Output the [X, Y] coordinate of the center of the cell containing the given text.  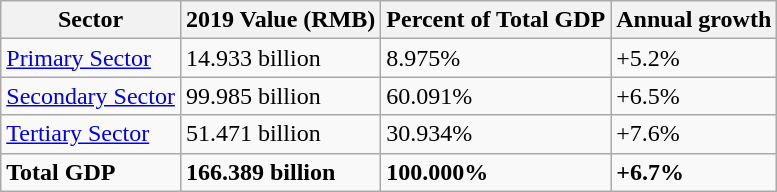
166.389 billion [280, 172]
2019 Value (RMB) [280, 20]
99.985 billion [280, 96]
100.000% [496, 172]
Sector [91, 20]
+7.6% [694, 134]
Total GDP [91, 172]
60.091% [496, 96]
+6.5% [694, 96]
Percent of Total GDP [496, 20]
Primary Sector [91, 58]
14.933 billion [280, 58]
Annual growth [694, 20]
30.934% [496, 134]
Tertiary Sector [91, 134]
8.975% [496, 58]
+5.2% [694, 58]
+6.7% [694, 172]
51.471 billion [280, 134]
Secondary Sector [91, 96]
